Find where the given text appears and provide that cell's center as [x, y] coordinate. 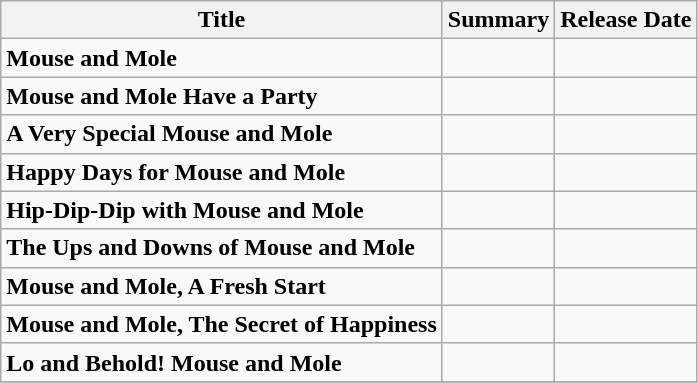
Title [222, 20]
Mouse and Mole [222, 58]
Mouse and Mole Have a Party [222, 96]
Happy Days for Mouse and Mole [222, 172]
Release Date [626, 20]
Mouse and Mole, A Fresh Start [222, 286]
A Very Special Mouse and Mole [222, 134]
The Ups and Downs of Mouse and Mole [222, 248]
Summary [498, 20]
Mouse and Mole, The Secret of Happiness [222, 324]
Hip-Dip-Dip with Mouse and Mole [222, 210]
Lo and Behold! Mouse and Mole [222, 362]
